Output the [x, y] coordinate of the center of the cell containing the given text.  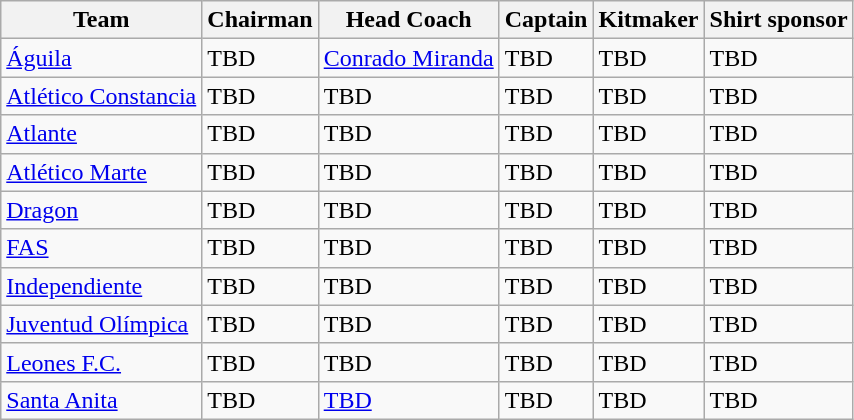
Atlético Constancia [102, 96]
Captain [546, 20]
Atlético Marte [102, 172]
Atlante [102, 134]
Juventud Olímpica [102, 324]
Shirt sponsor [778, 20]
Chairman [260, 20]
Dragon [102, 210]
Independiente [102, 286]
Kitmaker [648, 20]
Head Coach [408, 20]
Águila [102, 58]
FAS [102, 248]
Santa Anita [102, 400]
Team [102, 20]
Leones F.C. [102, 362]
Conrado Miranda [408, 58]
